Scan for the cell matching the given text and deliver its (X, Y) coordinate at center. 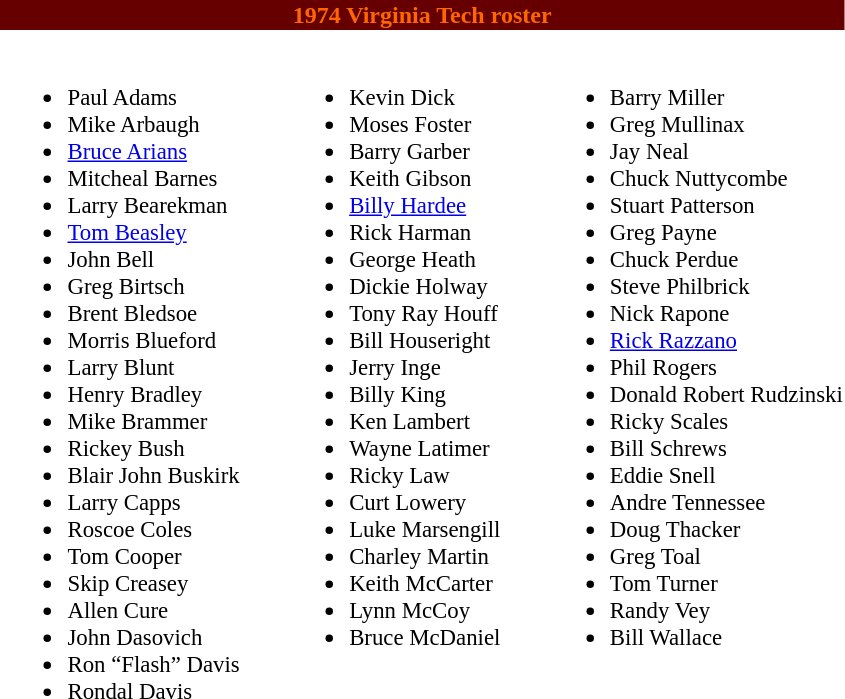
1974 Virginia Tech roster (422, 15)
